Locate the cell with the specified text and output its [X, Y] center coordinate. 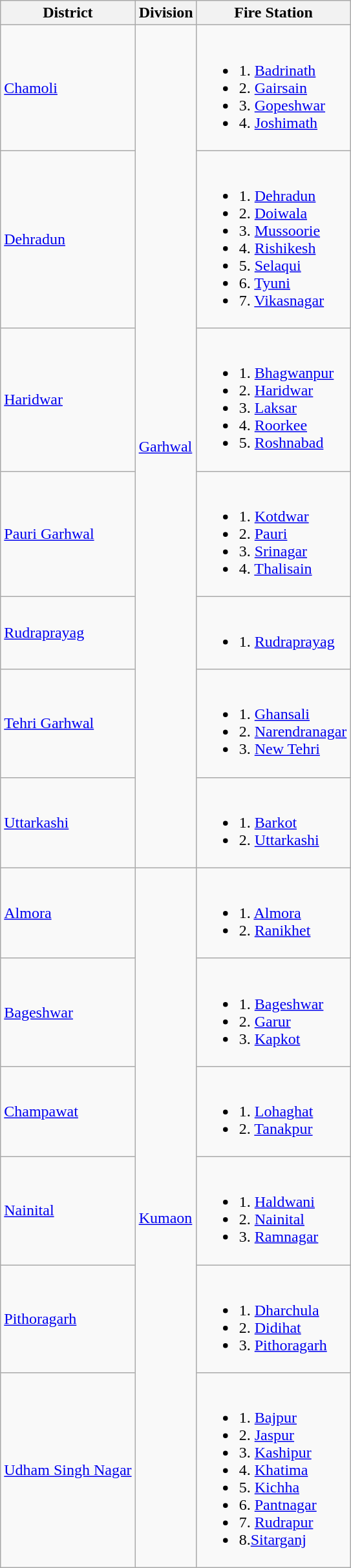
1. Kotdwar2. Pauri3. Srinagar4. Thalisain [273, 534]
1. Lohaghat2. Tanakpur [273, 1111]
1. Dehradun2. Doiwala3. Mussoorie4. Rishikesh5. Selaqui6. Tyuni7. Vikasnagar [273, 239]
Division [165, 13]
Nainital [68, 1211]
Dehradun [68, 239]
Almora [68, 913]
Fire Station [273, 13]
1. Bageshwar2. Garur3. Kapkot [273, 1012]
1. Haldwani2. Nainital3. Ramnagar [273, 1211]
Haridwar [68, 399]
1. Ghansali2. Narendranagar3. New Tehri [273, 724]
1. Dharchula2. Didihat3. Pithoragarh [273, 1319]
Bageshwar [68, 1012]
1. Badrinath2. Gairsain3. Gopeshwar4. Joshimath [273, 88]
1. Almora2. Ranikhet [273, 913]
Kumaon [165, 1217]
District [68, 13]
1. Barkot2. Uttarkashi [273, 822]
1. Bhagwanpur2. Haridwar3. Laksar4. Roorkee5. Roshnabad [273, 399]
1. Bajpur2. Jaspur3. Kashipur4. Khatima5. Kichha6. Pantnagar7. Rudrapur8.Sitarganj [273, 1470]
Uttarkashi [68, 822]
Rudraprayag [68, 633]
Pauri Garhwal [68, 534]
Pithoragarh [68, 1319]
Udham Singh Nagar [68, 1470]
Champawat [68, 1111]
1. Rudraprayag [273, 633]
Garhwal [165, 446]
Tehri Garhwal [68, 724]
Chamoli [68, 88]
